Return the (x, y) coordinate for the center point of the cell that contains the specified text.  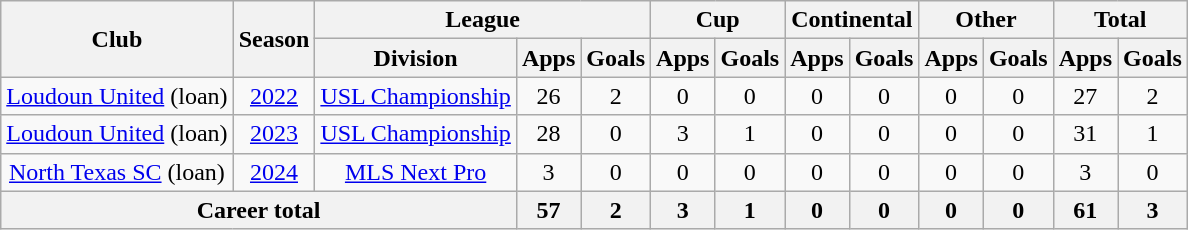
Continental (852, 20)
Career total (259, 210)
2024 (274, 172)
28 (548, 134)
26 (548, 96)
61 (1085, 210)
Season (274, 39)
Total (1120, 20)
2022 (274, 96)
Other (986, 20)
Cup (718, 20)
57 (548, 210)
Club (117, 39)
2023 (274, 134)
Division (416, 58)
League (483, 20)
31 (1085, 134)
27 (1085, 96)
North Texas SC (loan) (117, 172)
MLS Next Pro (416, 172)
